Provide the [x, y] coordinate of the cell's center where the given text is located.  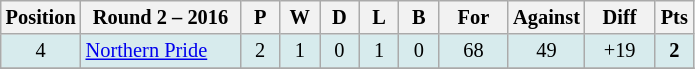
Round 2 – 2016 [161, 17]
Pts [674, 17]
Position [41, 17]
Diff [620, 17]
L [379, 17]
P [260, 17]
49 [546, 51]
Against [546, 17]
For [474, 17]
D [340, 17]
+19 [620, 51]
4 [41, 51]
68 [474, 51]
B [419, 17]
W [300, 17]
Northern Pride [161, 51]
